Capture the cell that displays the provided text and extract its (X, Y) central coordinate. 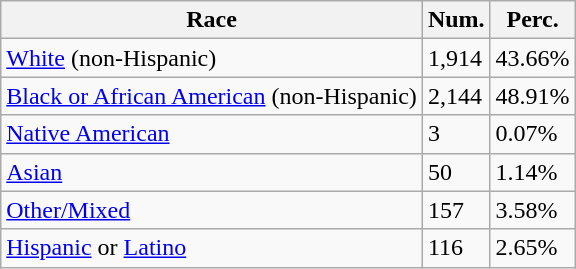
50 (456, 172)
3 (456, 134)
Black or African American (non-Hispanic) (212, 96)
Other/Mixed (212, 210)
1,914 (456, 58)
Asian (212, 172)
Native American (212, 134)
1.14% (532, 172)
157 (456, 210)
0.07% (532, 134)
Num. (456, 20)
Race (212, 20)
White (non-Hispanic) (212, 58)
Hispanic or Latino (212, 248)
3.58% (532, 210)
43.66% (532, 58)
Perc. (532, 20)
48.91% (532, 96)
2.65% (532, 248)
116 (456, 248)
2,144 (456, 96)
